Locate the cell with the specified text and output its (x, y) center coordinate. 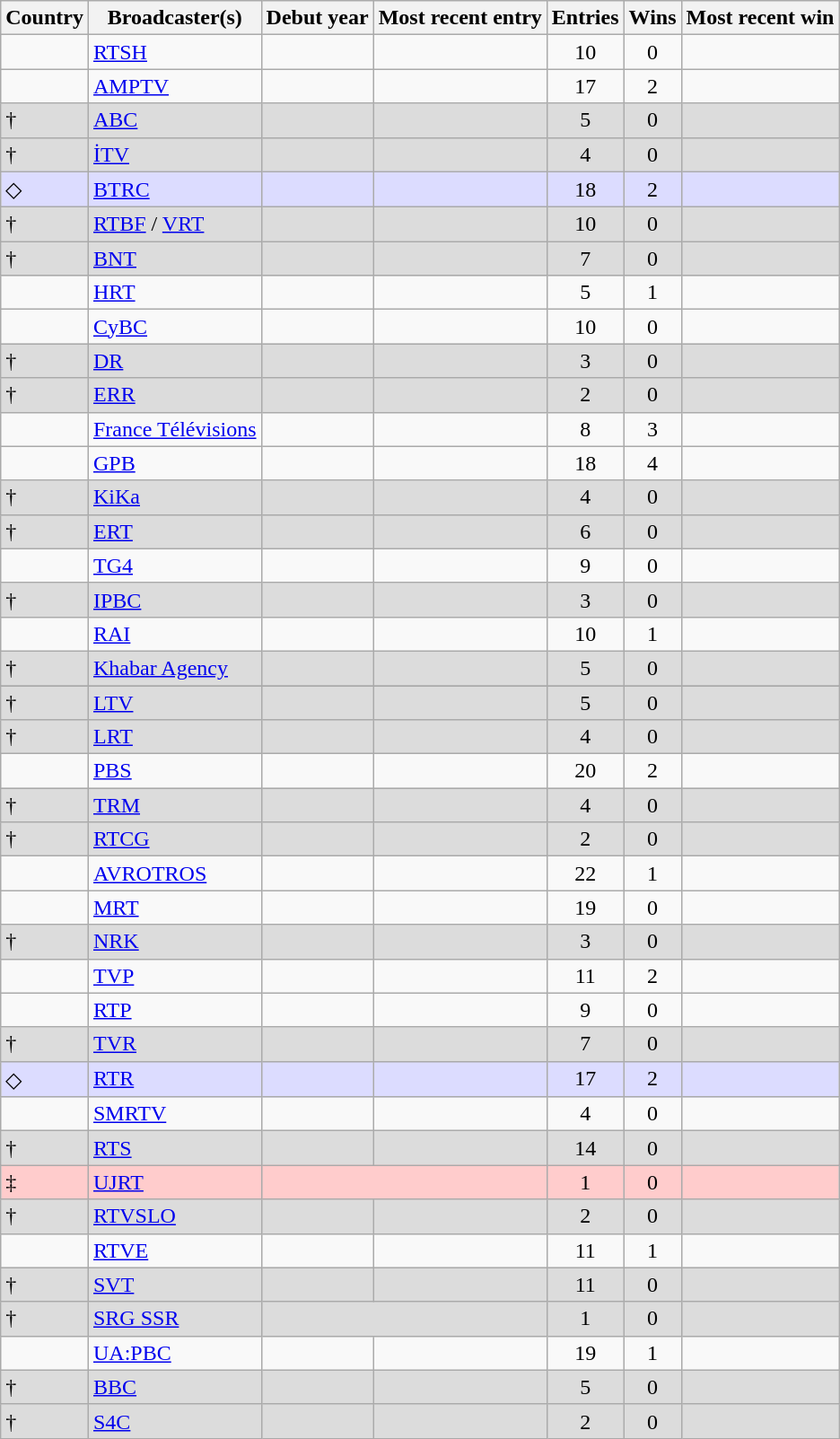
Debut year (318, 18)
DR (174, 361)
HRT (174, 293)
AMPTV (174, 86)
Most recent win (760, 18)
TVP (174, 976)
6 (585, 531)
ABC (174, 120)
ERT (174, 531)
BTRC (174, 189)
RTP (174, 1010)
KiKa (174, 497)
Country (45, 18)
RTS (174, 1148)
‡ (45, 1182)
RTSH (174, 52)
BNT (174, 259)
RAI (174, 634)
RTCG (174, 839)
AVROTROS (174, 873)
UA:PBC (174, 1353)
LTV (174, 703)
Broadcaster(s) (174, 18)
İTV (174, 154)
France Télévisions (174, 429)
RTBF / VRT (174, 224)
20 (585, 771)
GPB (174, 463)
Wins (652, 18)
TG4 (174, 566)
Khabar Agency (174, 668)
NRK (174, 942)
CyBC (174, 327)
RTVE (174, 1250)
MRT (174, 908)
LRT (174, 737)
Entries (585, 18)
ERR (174, 395)
RTR (174, 1079)
SMRTV (174, 1114)
SVT (174, 1285)
SRG SSR (174, 1319)
Most recent entry (459, 18)
PBS (174, 771)
TVR (174, 1044)
BBC (174, 1387)
22 (585, 873)
14 (585, 1148)
UJRT (174, 1182)
RTVSLO (174, 1216)
8 (585, 429)
IPBC (174, 600)
TRM (174, 805)
S4C (174, 1421)
